Output the [X, Y] coordinate of the center of the cell containing the given text.  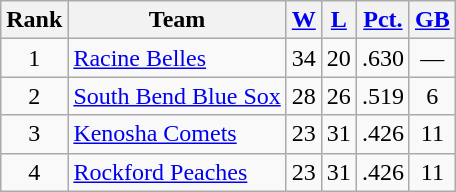
W [304, 20]
20 [338, 58]
L [338, 20]
6 [432, 96]
South Bend Blue Sox [177, 96]
26 [338, 96]
1 [34, 58]
Rank [34, 20]
Rockford Peaches [177, 172]
28 [304, 96]
Racine Belles [177, 58]
34 [304, 58]
.630 [382, 58]
Pct. [382, 20]
Team [177, 20]
GB [432, 20]
3 [34, 134]
4 [34, 172]
.519 [382, 96]
2 [34, 96]
— [432, 58]
Kenosha Comets [177, 134]
